Provide the (X, Y) coordinate of the cell's center where the given text is located.  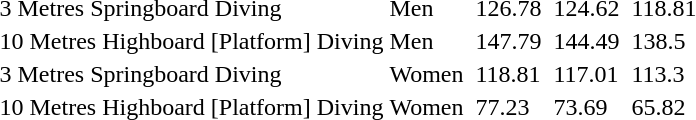
Women (426, 74)
117.01 (586, 74)
118.81 (508, 74)
144.49 (586, 41)
Men (426, 41)
147.79 (508, 41)
